For the text-containing cell, return its midpoint in [X, Y] coordinate format. 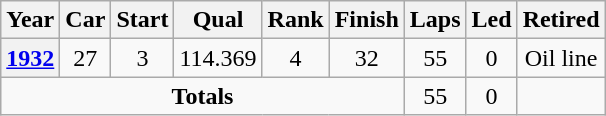
Rank [296, 20]
27 [86, 58]
Laps [435, 20]
32 [366, 58]
114.369 [218, 58]
Totals [203, 96]
Retired [561, 20]
Car [86, 20]
3 [142, 58]
Qual [218, 20]
Finish [366, 20]
4 [296, 58]
Led [492, 20]
Oil line [561, 58]
Year [30, 20]
1932 [30, 58]
Start [142, 20]
